Return the [x, y] coordinate for the center point of the cell that contains the specified text.  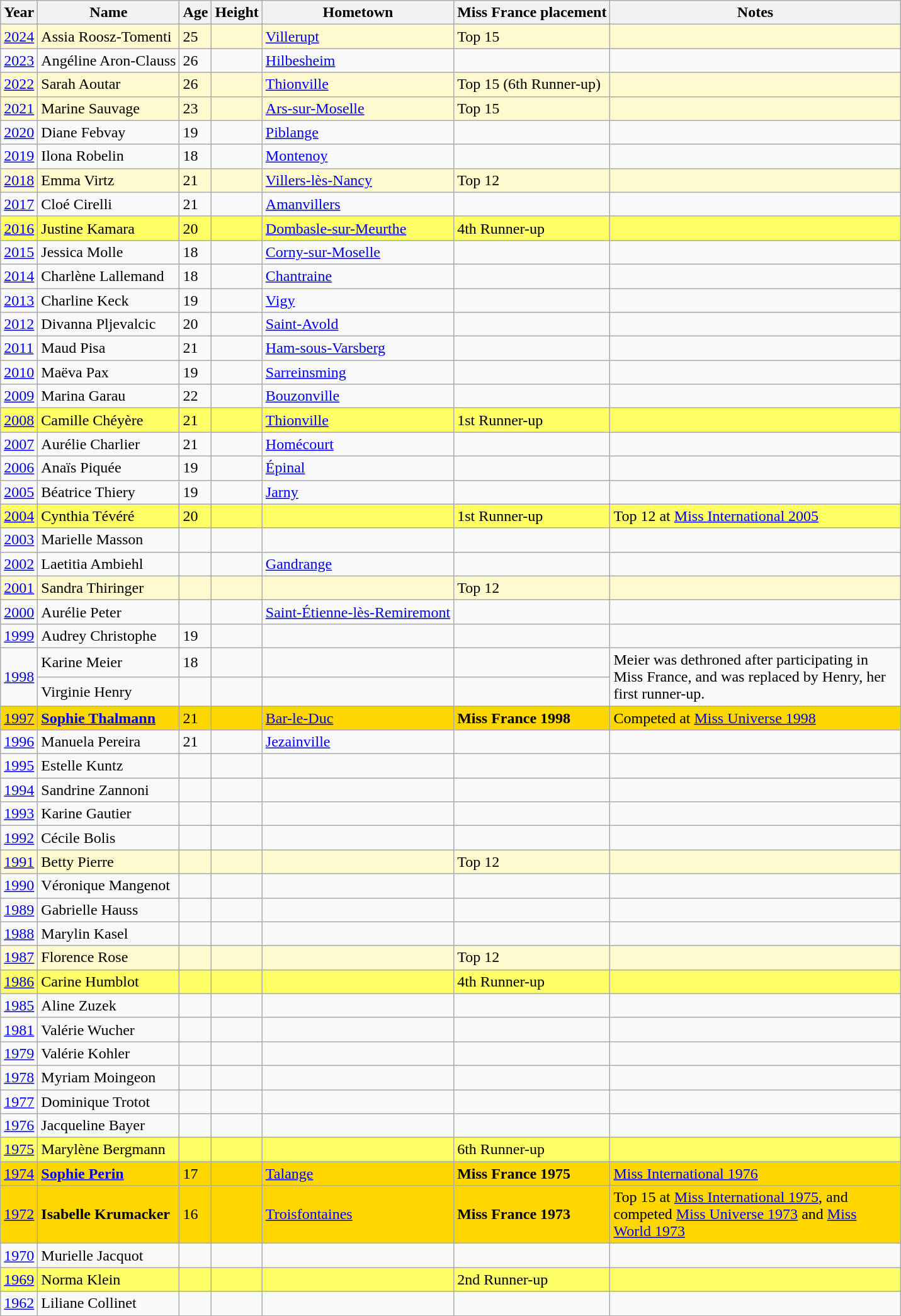
2011 [19, 348]
1992 [19, 838]
2003 [19, 540]
Épinal [358, 468]
Florence Rose [108, 958]
Marylin Kasel [108, 934]
Miss France 1975 [532, 1174]
Angéline Aron-Clauss [108, 60]
2018 [19, 180]
Year [19, 13]
Bar-le-Duc [358, 718]
Ham-sous-Varsberg [358, 348]
1986 [19, 981]
Villerupt [358, 37]
Miss France placement [532, 13]
Béatrice Thiery [108, 492]
Sandra Thiringer [108, 588]
Véronique Mangenot [108, 886]
2000 [19, 612]
1962 [19, 1303]
Sandrine Zannoni [108, 790]
Maëva Pax [108, 372]
Dombasle-sur-Meurthe [358, 228]
Justine Kamara [108, 228]
Marylène Bergmann [108, 1150]
Marina Garau [108, 396]
Montenoy [358, 156]
2020 [19, 132]
Myriam Moingeon [108, 1077]
2021 [19, 108]
Hilbesheim [358, 60]
2009 [19, 396]
Carine Humblot [108, 981]
Assia Roosz-Tomenti [108, 37]
2023 [19, 60]
17 [195, 1174]
Cécile Bolis [108, 838]
Jezainville [358, 742]
Divanna Pljevalcic [108, 324]
1997 [19, 718]
Manuela Pereira [108, 742]
Camille Chéyère [108, 420]
Cynthia Tévéré [108, 516]
1990 [19, 886]
Villers-lès-Nancy [358, 180]
Vigy [358, 300]
2010 [19, 372]
Jarny [358, 492]
Top 12 at Miss International 2005 [756, 516]
1988 [19, 934]
Corny-sur-Moselle [358, 252]
2012 [19, 324]
2022 [19, 84]
2015 [19, 252]
Competed at Miss Universe 1998 [756, 718]
1999 [19, 636]
Gabrielle Hauss [108, 910]
Betty Pierre [108, 862]
Virginie Henry [108, 691]
Aline Zuzek [108, 1005]
Saint-Étienne-lès-Remiremont [358, 612]
Jacqueline Bayer [108, 1126]
Top 15 (6th Runner-up) [532, 84]
Age [195, 13]
2017 [19, 204]
Top 15 at Miss International 1975, and competed Miss Universe 1973 and Miss World 1973 [756, 1215]
1996 [19, 742]
1975 [19, 1150]
Gandrange [358, 564]
1991 [19, 862]
Aurélie Charlier [108, 444]
Saint-Avold [358, 324]
Miss France 1973 [532, 1215]
Homécourt [358, 444]
Sarah Aoutar [108, 84]
Emma Virtz [108, 180]
1972 [19, 1215]
Height [237, 13]
1969 [19, 1279]
2006 [19, 468]
2019 [19, 156]
Dominique Trotot [108, 1102]
Valérie Kohler [108, 1053]
2004 [19, 516]
2008 [19, 420]
Laetitia Ambiehl [108, 564]
1981 [19, 1029]
22 [195, 396]
Aurélie Peter [108, 612]
6th Runner-up [532, 1150]
Name [108, 13]
Bouzonville [358, 396]
1977 [19, 1102]
25 [195, 37]
Meier was dethroned after participating in Miss France, and was replaced by Henry, her first runner-up. [756, 677]
Liliane Collinet [108, 1303]
Marielle Masson [108, 540]
1974 [19, 1174]
Estelle Kuntz [108, 766]
Cloé Cirelli [108, 204]
Charline Keck [108, 300]
1993 [19, 814]
2001 [19, 588]
Maud Pisa [108, 348]
2013 [19, 300]
1985 [19, 1005]
Miss France 1998 [532, 718]
23 [195, 108]
2007 [19, 444]
1978 [19, 1077]
Isabelle Krumacker [108, 1215]
Notes [756, 13]
Karine Gautier [108, 814]
1979 [19, 1053]
Sarreinsming [358, 372]
1989 [19, 910]
Troisfontaines [358, 1215]
Miss International 1976 [756, 1174]
2024 [19, 37]
Jessica Molle [108, 252]
Talange [358, 1174]
2nd Runner-up [532, 1279]
1998 [19, 677]
Piblange [358, 132]
Diane Febvay [108, 132]
Audrey Christophe [108, 636]
16 [195, 1215]
Sophie Perin [108, 1174]
Chantraine [358, 276]
Amanvillers [358, 204]
Murielle Jacquot [108, 1256]
Karine Meier [108, 662]
2005 [19, 492]
Ilona Robelin [108, 156]
Ars-sur-Moselle [358, 108]
1970 [19, 1256]
Hometown [358, 13]
1995 [19, 766]
1994 [19, 790]
Valérie Wucher [108, 1029]
Anaïs Piquée [108, 468]
Marine Sauvage [108, 108]
1987 [19, 958]
Norma Klein [108, 1279]
1976 [19, 1126]
2016 [19, 228]
Charlène Lallemand [108, 276]
2014 [19, 276]
2002 [19, 564]
Sophie Thalmann [108, 718]
